Search for the cell housing the specified text and yield its [x, y] center coordinate. 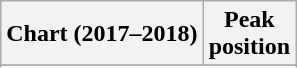
Chart (2017–2018) [102, 34]
Peakposition [249, 34]
